Locate the cell with the specified text and output its [x, y] center coordinate. 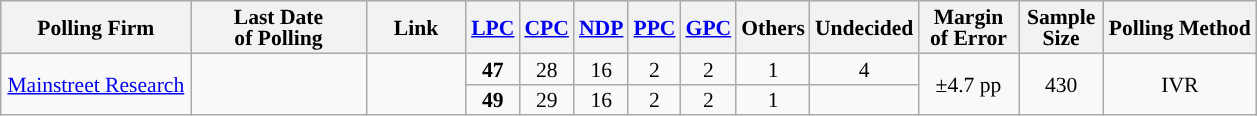
Polling Method [1180, 27]
47 [492, 68]
SampleSize [1062, 27]
49 [492, 100]
29 [546, 100]
Mainstreet Research [96, 84]
LPC [492, 27]
IVR [1180, 84]
CPC [546, 27]
NDP [601, 27]
Marginof Error [968, 27]
PPC [654, 27]
Others [773, 27]
Link [416, 27]
Polling Firm [96, 27]
Last Dateof Polling [278, 27]
28 [546, 68]
±4.7 pp [968, 84]
Undecided [864, 27]
430 [1062, 84]
4 [864, 68]
GPC [709, 27]
